Find where the given text appears and provide that cell's center as (X, Y) coordinate. 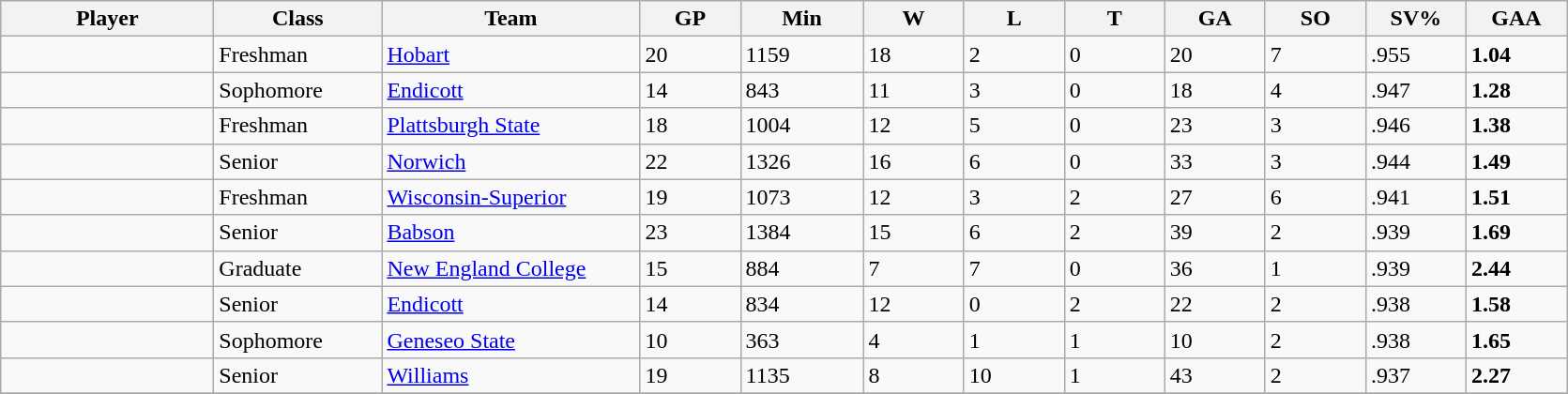
11 (914, 90)
43 (1214, 375)
SO (1316, 19)
Min (801, 19)
GA (1214, 19)
36 (1214, 268)
W (914, 19)
.944 (1415, 161)
Hobart (510, 54)
834 (801, 304)
1.51 (1516, 197)
8 (914, 375)
1.04 (1516, 54)
843 (801, 90)
T (1115, 19)
Wisconsin-Superior (510, 197)
27 (1214, 197)
Geneseo State (510, 340)
.937 (1415, 375)
1073 (801, 197)
Player (107, 19)
Williams (510, 375)
363 (801, 340)
1326 (801, 161)
1004 (801, 126)
GAA (1516, 19)
1.28 (1516, 90)
1159 (801, 54)
884 (801, 268)
.947 (1415, 90)
2.44 (1516, 268)
Team (510, 19)
1.38 (1516, 126)
SV% (1415, 19)
33 (1214, 161)
1.49 (1516, 161)
Class (298, 19)
1.58 (1516, 304)
1.65 (1516, 340)
Norwich (510, 161)
16 (914, 161)
GP (691, 19)
.941 (1415, 197)
39 (1214, 233)
Graduate (298, 268)
Plattsburgh State (510, 126)
1135 (801, 375)
New England College (510, 268)
1384 (801, 233)
1.69 (1516, 233)
.955 (1415, 54)
2.27 (1516, 375)
.946 (1415, 126)
5 (1013, 126)
Babson (510, 233)
L (1013, 19)
